Search for the cell housing the specified text and yield its [X, Y] center coordinate. 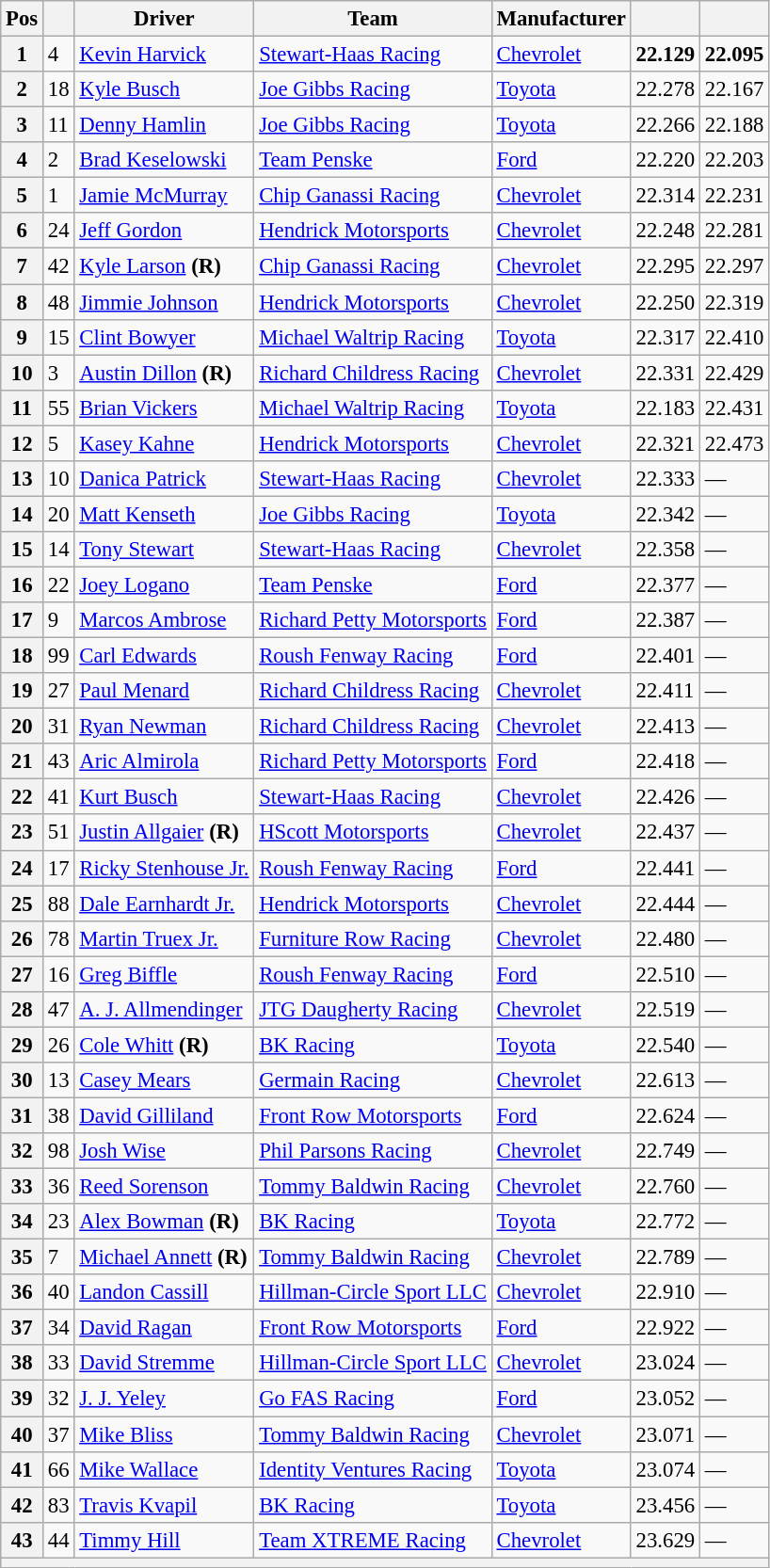
J. J. Yeley [164, 1399]
Germain Racing [373, 1080]
David Ragan [164, 1328]
22.358 [665, 550]
23.074 [665, 1469]
22.317 [665, 337]
Jimmie Johnson [164, 302]
Pos [23, 19]
22.444 [665, 904]
22.314 [665, 196]
22.410 [734, 337]
Dale Earnhardt Jr. [164, 904]
Cole Whitt (R) [164, 1045]
Jamie McMurray [164, 196]
Denny Hamlin [164, 125]
44 [58, 1540]
22.749 [665, 1151]
22.473 [734, 443]
22.281 [734, 231]
Clint Bowyer [164, 337]
48 [58, 302]
Kevin Harvick [164, 55]
Kurt Busch [164, 797]
22.220 [665, 160]
99 [58, 656]
25 [23, 904]
Tony Stewart [164, 550]
David Stremme [164, 1364]
Brad Keselowski [164, 160]
22.297 [734, 266]
Brian Vickers [164, 408]
Reed Sorenson [164, 1187]
22.441 [665, 868]
Driver [164, 19]
23.629 [665, 1540]
22.231 [734, 196]
22.342 [665, 514]
28 [23, 1010]
22.411 [665, 691]
Ricky Stenhouse Jr. [164, 868]
Landon Cassill [164, 1292]
Kyle Larson (R) [164, 266]
35 [23, 1257]
23.052 [665, 1399]
Kyle Busch [164, 89]
HScott Motorsports [373, 833]
David Gilliland [164, 1115]
22.510 [665, 974]
22.480 [665, 938]
22.922 [665, 1328]
22.437 [665, 833]
Timmy Hill [164, 1540]
30 [23, 1080]
22.624 [665, 1115]
22.760 [665, 1187]
Michael Annett (R) [164, 1257]
12 [23, 443]
22.540 [665, 1045]
Paul Menard [164, 691]
22.333 [665, 479]
22.321 [665, 443]
Team XTREME Racing [373, 1540]
78 [58, 938]
66 [58, 1469]
Manufacturer [561, 19]
22.401 [665, 656]
22.429 [734, 373]
22.331 [665, 373]
JTG Daugherty Racing [373, 1010]
47 [58, 1010]
Matt Kenseth [164, 514]
22.278 [665, 89]
A. J. Allmendinger [164, 1010]
22.431 [734, 408]
Travis Kvapil [164, 1505]
Marcos Ambrose [164, 620]
8 [23, 302]
22.129 [665, 55]
Joey Logano [164, 584]
23.024 [665, 1364]
22.418 [665, 761]
Danica Patrick [164, 479]
Mike Wallace [164, 1469]
22.295 [665, 266]
Carl Edwards [164, 656]
22.266 [665, 125]
Martin Truex Jr. [164, 938]
22.203 [734, 160]
22.413 [665, 727]
22.377 [665, 584]
88 [58, 904]
Phil Parsons Racing [373, 1151]
Kasey Kahne [164, 443]
Alex Bowman (R) [164, 1222]
Identity Ventures Racing [373, 1469]
22.772 [665, 1222]
23.456 [665, 1505]
22.387 [665, 620]
22.248 [665, 231]
Austin Dillon (R) [164, 373]
98 [58, 1151]
Furniture Row Racing [373, 938]
22.319 [734, 302]
6 [23, 231]
29 [23, 1045]
22.426 [665, 797]
22.188 [734, 125]
22.519 [665, 1010]
21 [23, 761]
22.183 [665, 408]
22.910 [665, 1292]
Justin Allgaier (R) [164, 833]
Ryan Newman [164, 727]
19 [23, 691]
51 [58, 833]
22.789 [665, 1257]
Aric Almirola [164, 761]
22.095 [734, 55]
Jeff Gordon [164, 231]
Mike Bliss [164, 1434]
Team [373, 19]
22.250 [665, 302]
83 [58, 1505]
55 [58, 408]
Casey Mears [164, 1080]
Go FAS Racing [373, 1399]
39 [23, 1399]
22.167 [734, 89]
Josh Wise [164, 1151]
22.613 [665, 1080]
Greg Biffle [164, 974]
23.071 [665, 1434]
